Identify which cell holds the provided text, then report its (x, y) central coordinate. 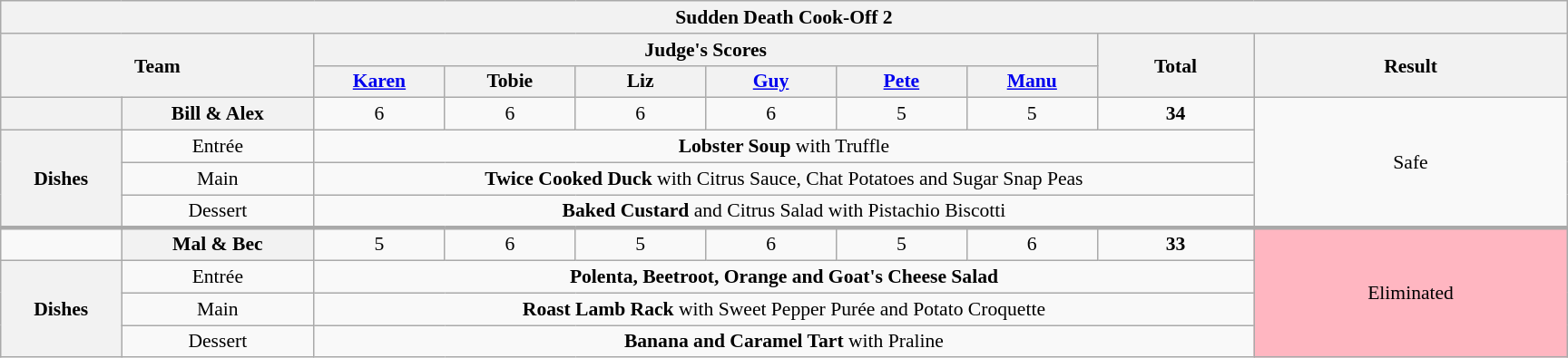
Bill & Alex (218, 114)
Baked Custard and Citrus Salad with Pistachio Biscotti (784, 212)
Manu (1032, 82)
Banana and Caramel Tart with Praline (784, 342)
Karen (379, 82)
Roast Lamb Rack with Sweet Pepper Purée and Potato Croquette (784, 309)
Sudden Death Cook-Off 2 (784, 17)
Mal & Bec (218, 245)
Judge's Scores (706, 50)
Lobster Soup with Truffle (784, 147)
Safe (1410, 163)
33 (1176, 245)
34 (1176, 114)
Pete (901, 82)
Team (158, 65)
Eliminated (1410, 293)
Liz (641, 82)
Polenta, Beetroot, Orange and Goat's Cheese Salad (784, 277)
Twice Cooked Duck with Citrus Sauce, Chat Potatoes and Sugar Snap Peas (784, 179)
Tobie (510, 82)
Total (1176, 65)
Result (1410, 65)
Guy (771, 82)
